For the text-containing cell, return its midpoint in [x, y] coordinate format. 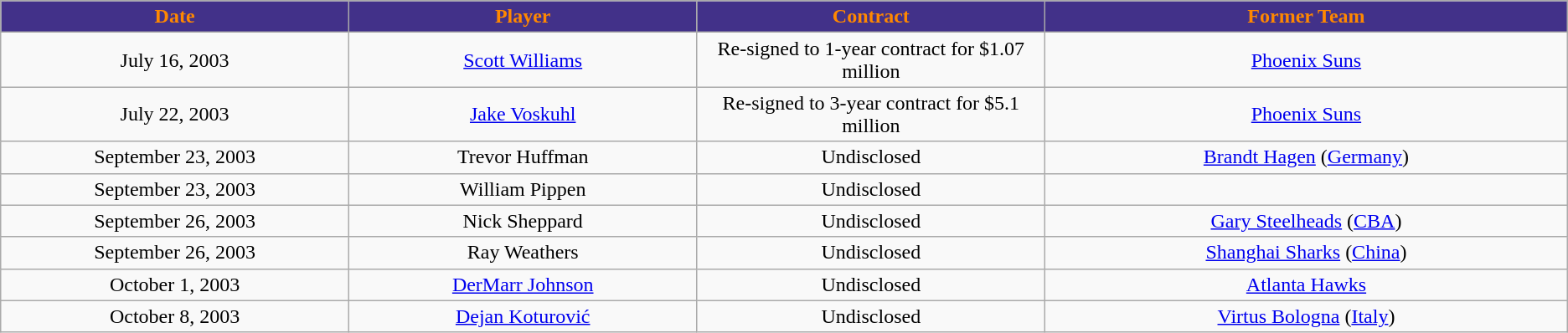
DerMarr Johnson [523, 284]
July 22, 2003 [175, 114]
Re-signed to 3-year contract for $5.1 million [871, 114]
Dejan Koturović [523, 316]
July 16, 2003 [175, 60]
William Pippen [523, 189]
Former Team [1307, 17]
Virtus Bologna (Italy) [1307, 316]
Nick Sheppard [523, 221]
Player [523, 17]
Contract [871, 17]
Ray Weathers [523, 253]
Date [175, 17]
Scott Williams [523, 60]
Atlanta Hawks [1307, 284]
Shanghai Sharks (China) [1307, 253]
Re-signed to 1-year contract for $1.07 million [871, 60]
Gary Steelheads (CBA) [1307, 221]
Trevor Huffman [523, 157]
October 1, 2003 [175, 284]
Jake Voskuhl [523, 114]
Brandt Hagen (Germany) [1307, 157]
October 8, 2003 [175, 316]
